Locate the cell with the specified text and output its [x, y] center coordinate. 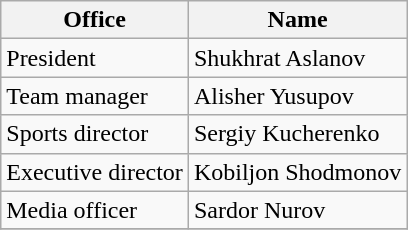
Office [95, 20]
Executive director [95, 172]
Shukhrat Aslanov [297, 58]
Media officer [95, 210]
Sports director [95, 134]
Kobiljon Shodmonov [297, 172]
President [95, 58]
Team manager [95, 96]
Alisher Yusupov [297, 96]
Sardor Nurov [297, 210]
Name [297, 20]
Sergiy Kucherenko [297, 134]
